Identify which cell holds the provided text, then report its (X, Y) central coordinate. 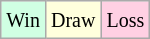
Win (24, 20)
Loss (126, 20)
Draw (72, 20)
